Find where the given text appears and provide that cell's center as [x, y] coordinate. 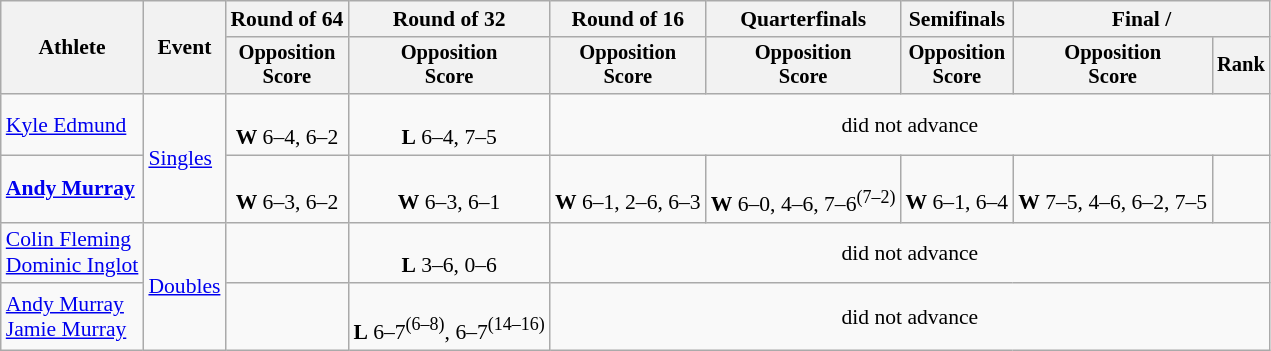
W 6–3, 6–2 [286, 190]
Andy Murray [72, 190]
Doubles [184, 286]
L 6–4, 7–5 [448, 124]
Quarterfinals [804, 19]
Event [184, 48]
Colin FlemingDominic Inglot [72, 252]
Final / [1142, 19]
Round of 64 [286, 19]
W 6–1, 2–6, 6–3 [628, 190]
Round of 16 [628, 19]
Kyle Edmund [72, 124]
Andy MurrayJamie Murray [72, 318]
L 3–6, 0–6 [448, 252]
W 6–3, 6–1 [448, 190]
Round of 32 [448, 19]
W 6–1, 6–4 [958, 190]
W 7–5, 4–6, 6–2, 7–5 [1112, 190]
W 6–0, 4–6, 7–6(7–2) [804, 190]
Semifinals [958, 19]
Athlete [72, 48]
L 6–7(6–8), 6–7(14–16) [448, 318]
Rank [1241, 66]
W 6–4, 6–2 [286, 124]
Singles [184, 158]
